Locate the cell with the specified text and output its (x, y) center coordinate. 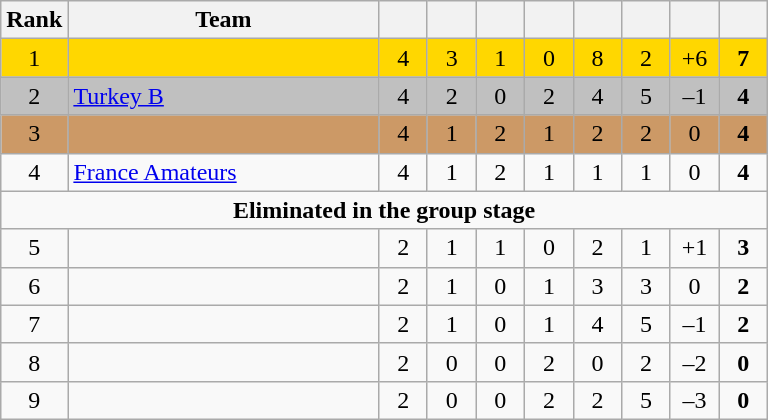
–2 (694, 362)
Eliminated in the group stage (384, 210)
9 (34, 400)
–3 (694, 400)
Turkey B (224, 96)
+6 (694, 58)
6 (34, 286)
+1 (694, 248)
Team (224, 20)
Rank (34, 20)
France Amateurs (224, 172)
